Return [x, y] of the center of cell containing provided text 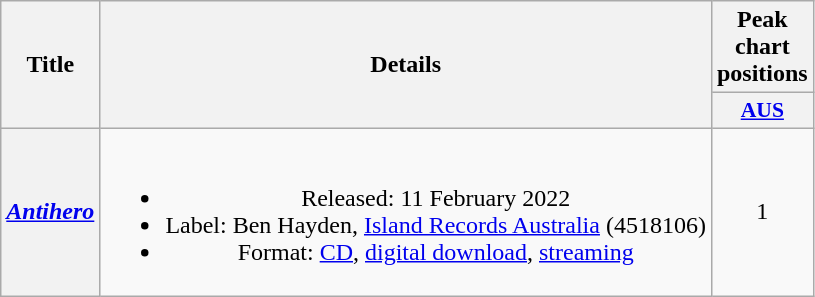
Title [50, 65]
Peak chart positions [762, 47]
Released: 11 February 2022Label: Ben Hayden, Island Records Australia (4518106)Format: CD, digital download, streaming [406, 212]
AUS [762, 111]
Antihero [50, 212]
Details [406, 65]
1 [762, 212]
